Return the (x, y) coordinate for the center point of the cell that contains the specified text.  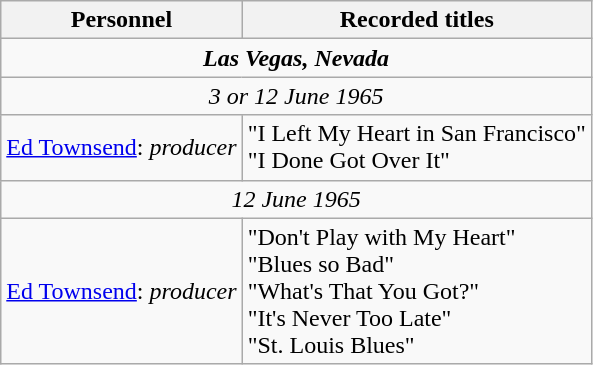
"Don't Play with My Heart""Blues so Bad""What's That You Got?""It's Never Too Late""St. Louis Blues" (416, 291)
12 June 1965 (296, 199)
"I Left My Heart in San Francisco""I Done Got Over It" (416, 148)
Personnel (122, 20)
3 or 12 June 1965 (296, 96)
Recorded titles (416, 20)
Las Vegas, Nevada (296, 58)
